For the text-containing cell, return its midpoint in [x, y] coordinate format. 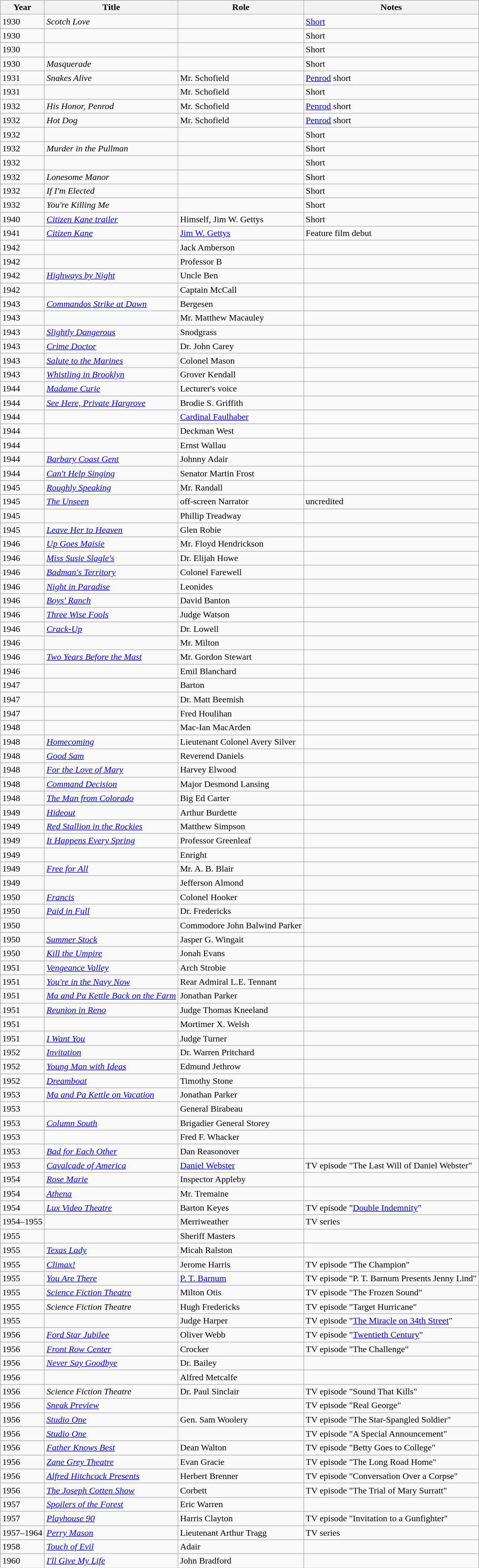
Mr. Milton [241, 643]
Harris Clayton [241, 1518]
Highways by Night [111, 276]
Arthur Burdette [241, 812]
Dr. Matt Beemish [241, 699]
Title [111, 7]
Colonel Hooker [241, 897]
Homecoming [111, 742]
Hot Dog [111, 120]
Night in Paradise [111, 586]
Dreamboat [111, 1081]
Jack Amberson [241, 247]
Cardinal Faulhaber [241, 417]
Dr. John Carey [241, 346]
It Happens Every Spring [111, 840]
Corbett [241, 1490]
Mr. Tremaine [241, 1194]
Oliver Webb [241, 1335]
Ma and Pa Kettle Back on the Farm [111, 996]
Deckman West [241, 431]
Johnny Adair [241, 459]
Major Desmond Lansing [241, 784]
Senator Martin Frost [241, 473]
off-screen Narrator [241, 502]
Whistling in Brooklyn [111, 374]
Mr. A. B. Blair [241, 869]
Professor B [241, 262]
Perry Mason [111, 1533]
You Are There [111, 1278]
Zane Grey Theatre [111, 1462]
Alfred Hitchcock Presents [111, 1476]
Salute to the Marines [111, 360]
Dean Walton [241, 1448]
See Here, Private Hargrove [111, 403]
uncredited [391, 502]
Climax! [111, 1264]
Rose Marie [111, 1180]
Snakes Alive [111, 78]
Matthew Simpson [241, 826]
Jim W. Gettys [241, 233]
TV episode "The Miracle on 34th Street" [391, 1321]
Texas Lady [111, 1250]
Barbary Coast Gent [111, 459]
Citizen Kane [111, 233]
1941 [22, 233]
Judge Harper [241, 1321]
David Banton [241, 600]
Professor Greenleaf [241, 840]
You're in the Navy Now [111, 982]
TV episode "The Star-Spangled Soldier" [391, 1420]
Judge Thomas Kneeland [241, 1010]
Lecturer's voice [241, 388]
Harvey Elwood [241, 770]
Free for All [111, 869]
Merriweather [241, 1222]
Adair [241, 1547]
TV episode "Betty Goes to College" [391, 1448]
TV episode "P. T. Barnum Presents Jenny Lind" [391, 1278]
Captain McCall [241, 290]
Roughly Speaking [111, 488]
Commandos Strike at Dawn [111, 304]
1957–1964 [22, 1533]
Leave Her to Heaven [111, 530]
Madame Curie [111, 388]
Dr. Warren Pritchard [241, 1052]
The Unseen [111, 502]
Ernst Wallau [241, 445]
Touch of Evil [111, 1547]
John Bradford [241, 1561]
TV episode "The Frozen Sound" [391, 1292]
Arch Strobie [241, 968]
TV episode "The Long Road Home" [391, 1462]
Mr. Floyd Hendrickson [241, 544]
Mr. Randall [241, 488]
1954–1955 [22, 1222]
Up Goes Maisie [111, 544]
Can't Help Singing [111, 473]
The Joseph Cotten Show [111, 1490]
TV episode "Target Hurricane" [391, 1306]
Boys' Ranch [111, 600]
Miss Susie Slagle's [111, 558]
Two Years Before the Mast [111, 657]
1958 [22, 1547]
Bergesen [241, 304]
Enright [241, 854]
Grover Kendall [241, 374]
Daniel Webster [241, 1165]
Colonel Farewell [241, 572]
Spoilers of the Forest [111, 1504]
Father Knows Best [111, 1448]
Reunion in Reno [111, 1010]
Young Man with Ideas [111, 1066]
Brigadier General Storey [241, 1123]
Lieutenant Colonel Avery Silver [241, 742]
Dr. Bailey [241, 1363]
Evan Gracie [241, 1462]
Lux Video Theatre [111, 1208]
Uncle Ben [241, 276]
Barton Keyes [241, 1208]
Fred F. Whacker [241, 1137]
Jonah Evans [241, 954]
TV episode "The Challenge" [391, 1349]
Judge Turner [241, 1038]
Snodgrass [241, 332]
TV episode "The Champion" [391, 1264]
I Want You [111, 1038]
Crocker [241, 1349]
Himself, Jim W. Gettys [241, 219]
Lieutenant Arthur Tragg [241, 1533]
Ma and Pa Kettle on Vacation [111, 1095]
Mr. Gordon Stewart [241, 657]
Year [22, 7]
Edmund Jethrow [241, 1066]
Jefferson Almond [241, 883]
Slightly Dangerous [111, 332]
Playhouse 90 [111, 1518]
Commodore John Balwind Parker [241, 925]
Citizen Kane trailer [111, 219]
General Birabeau [241, 1109]
Never Say Goodbye [111, 1363]
Dr. Fredericks [241, 911]
If I'm Elected [111, 191]
TV episode "Double Indemnity" [391, 1208]
Herbert Brenner [241, 1476]
Column South [111, 1123]
Barton [241, 685]
Command Decision [111, 784]
TV episode "The Trial of Mary Surratt" [391, 1490]
Glen Robie [241, 530]
Kill the Umpire [111, 954]
Badman's Territory [111, 572]
Role [241, 7]
Athena [111, 1194]
Dr. Paul Sinclair [241, 1391]
Gen. Sam Woolery [241, 1420]
Lonesome Manor [111, 177]
For the Love of Mary [111, 770]
Colonel Mason [241, 360]
Judge Watson [241, 614]
TV episode "Invitation to a Gunfighter" [391, 1518]
Sneak Preview [111, 1405]
Phillip Treadway [241, 516]
Fred Houlihan [241, 714]
TV episode "Twentieth Century" [391, 1335]
TV episode "Real George" [391, 1405]
Feature film debut [391, 233]
Murder in the Pullman [111, 148]
Eric Warren [241, 1504]
1960 [22, 1561]
Bad for Each Other [111, 1151]
Mortimer X. Welsh [241, 1024]
Summer Stock [111, 939]
Crack-Up [111, 629]
1940 [22, 219]
Hugh Fredericks [241, 1306]
Micah Ralston [241, 1250]
Milton Otis [241, 1292]
Reverend Daniels [241, 756]
Francis [111, 897]
Emil Blanchard [241, 671]
Ford Star Jubilee [111, 1335]
Cavalcade of America [111, 1165]
Inspector Appleby [241, 1180]
TV episode "A Special Announcement" [391, 1434]
Brodie S. Griffith [241, 403]
Mac-Ian MacArden [241, 728]
Crime Doctor [111, 346]
Dr. Elijah Howe [241, 558]
TV episode "The Last Will of Daniel Webster" [391, 1165]
Hideout [111, 812]
His Honor, Penrod [111, 106]
TV episode "Sound That Kills" [391, 1391]
Notes [391, 7]
Sheriff Masters [241, 1236]
TV episode "Conversation Over a Corpse" [391, 1476]
Dan Reasonover [241, 1151]
I'll Give My Life [111, 1561]
Alfred Metcalfe [241, 1377]
Rear Admiral L.E. Tennant [241, 982]
Invitation [111, 1052]
Front Row Center [111, 1349]
Masquerade [111, 64]
Red Stallion in the Rockies [111, 826]
Paid in Full [111, 911]
Jerome Harris [241, 1264]
Good Sam [111, 756]
P. T. Barnum [241, 1278]
Leonides [241, 586]
You're Killing Me [111, 205]
Big Ed Carter [241, 798]
Vengeance Valley [111, 968]
Three Wise Fools [111, 614]
Jasper G. Wingait [241, 939]
The Man from Colorado [111, 798]
Dr. Lowell [241, 629]
Mr. Matthew Macauley [241, 318]
Timothy Stone [241, 1081]
Scotch Love [111, 22]
